Scan for the cell matching the given text and deliver its (x, y) coordinate at center. 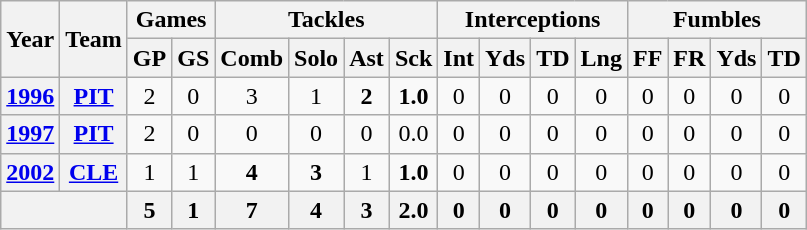
GP (149, 58)
Int (459, 58)
FR (690, 58)
Year (30, 39)
7 (252, 210)
FF (647, 58)
2.0 (413, 210)
Fumbles (716, 20)
Tackles (326, 20)
0.0 (413, 134)
Sck (413, 58)
GS (194, 58)
5 (149, 210)
2002 (30, 172)
Comb (252, 58)
1996 (30, 96)
Games (170, 20)
Solo (316, 58)
Lng (601, 58)
CLE (94, 172)
Team (94, 39)
Interceptions (533, 20)
Ast (367, 58)
1997 (30, 134)
